Capture the cell that displays the provided text and extract its [x, y] central coordinate. 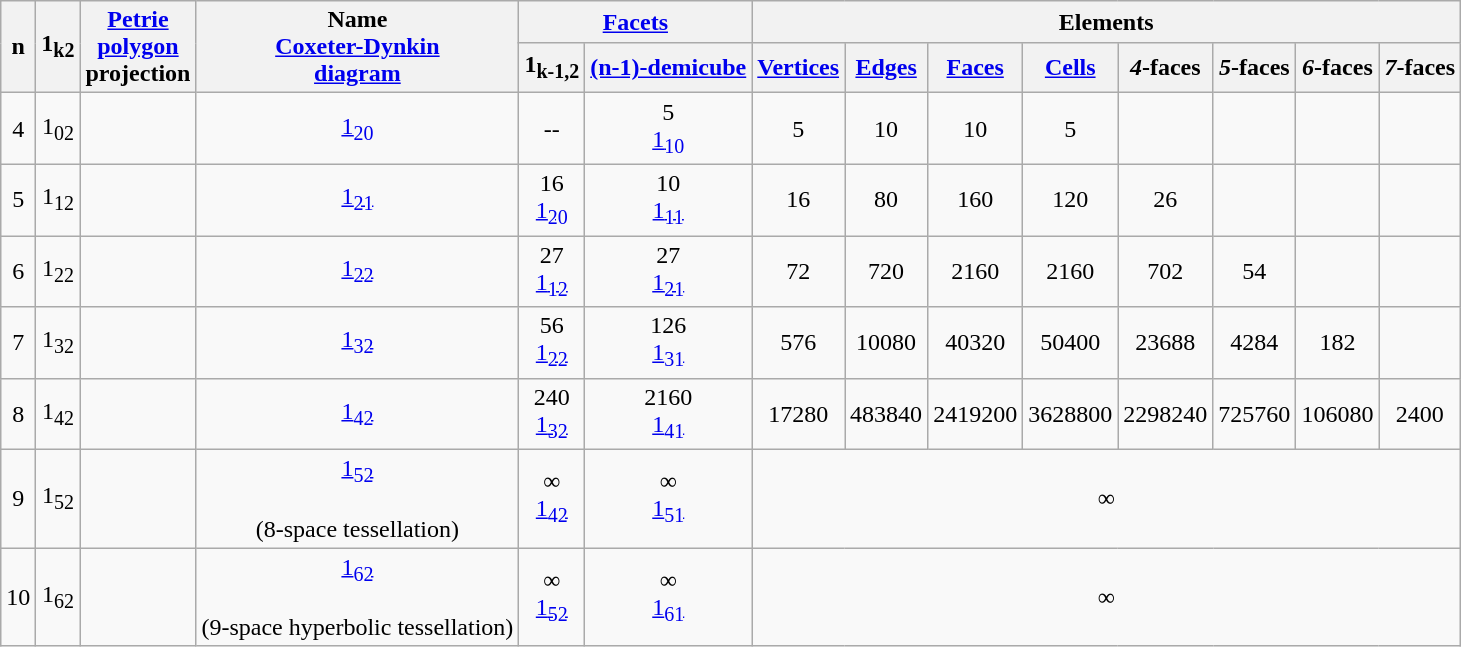
720 [886, 272]
∞161 [668, 597]
102 [58, 128]
10111 [668, 200]
4-faces [1166, 68]
50400 [1070, 342]
Cells [1070, 68]
6 [18, 272]
10080 [886, 342]
3628800 [1070, 414]
5-faces [1254, 68]
n [18, 47]
4 [18, 128]
(n-1)-demicube [668, 68]
126131 [668, 342]
162 [58, 597]
80 [886, 200]
23688 [1166, 342]
576 [798, 342]
2419200 [976, 414]
7-faces [1420, 68]
∞142 [552, 499]
Elements [1106, 22]
17280 [798, 414]
152(8-space tessellation) [358, 499]
162(9-space hyperbolic tessellation) [358, 597]
702 [1166, 272]
2400 [1420, 414]
Petriepolygonprojection [138, 47]
27112 [552, 272]
∞151 [668, 499]
72 [798, 272]
56122 [552, 342]
8 [18, 414]
112 [58, 200]
Edges [886, 68]
∞152 [552, 597]
7 [18, 342]
1k2 [58, 47]
2160141 [668, 414]
240132 [552, 414]
-- [552, 128]
40320 [976, 342]
54 [1254, 272]
NameCoxeter-Dynkindiagram [358, 47]
Faces [976, 68]
4284 [1254, 342]
Vertices [798, 68]
5110 [668, 128]
1k-1,2 [552, 68]
121 [358, 200]
106080 [1338, 414]
9 [18, 499]
6-faces [1338, 68]
725760 [1254, 414]
483840 [886, 414]
160 [976, 200]
16 [798, 200]
Facets [636, 22]
27121 [668, 272]
182 [1338, 342]
26 [1166, 200]
16120 [552, 200]
2298240 [1166, 414]
152 [58, 499]
